Determine the [x, y] coordinate at the center of the cell enclosing the given text.  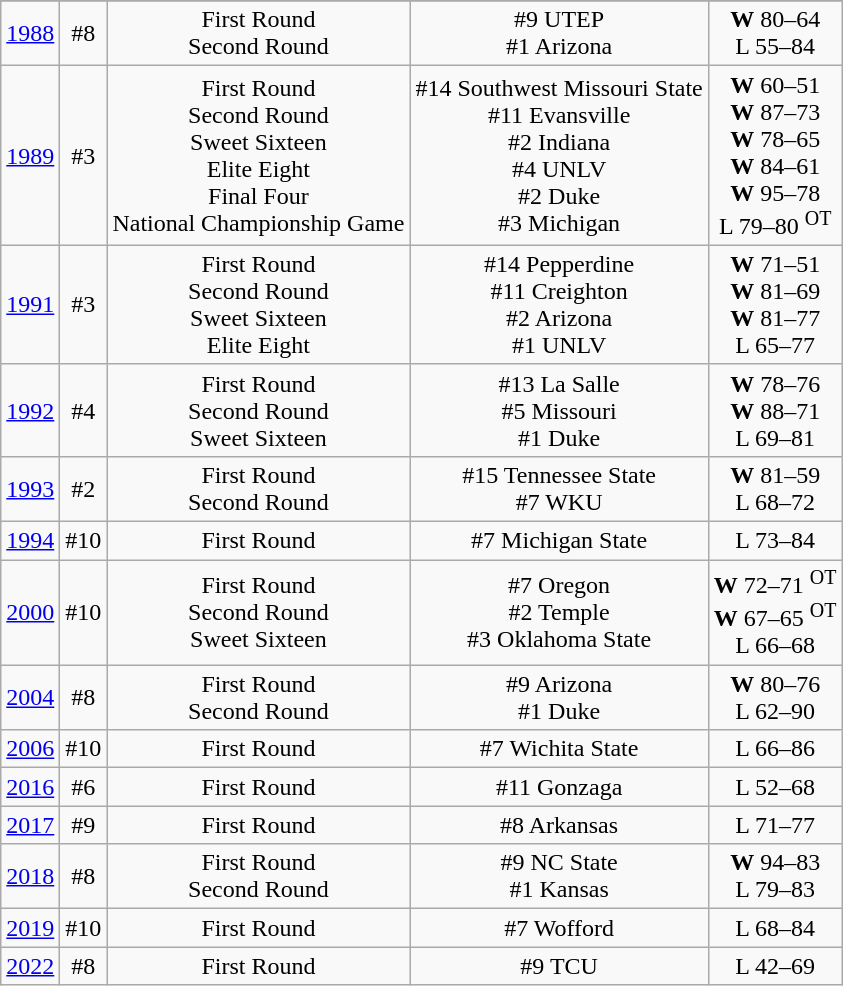
#9 UTEP#1 Arizona [559, 34]
2000 [30, 612]
L 68–84 [775, 928]
L 73–84 [775, 541]
L 71–77 [775, 825]
W 94–83L 79–83 [775, 876]
2022 [30, 966]
#15 Tennessee State#7 WKU [559, 488]
#8 Arkansas [559, 825]
W 60–51W 87–73W 78–65W 84–61W 95–78L 79–80 OT [775, 156]
2004 [30, 698]
#9 Arizona#1 Duke [559, 698]
#6 [84, 787]
#7 Oregon#2 Temple#3 Oklahoma State [559, 612]
2018 [30, 876]
2019 [30, 928]
1989 [30, 156]
#11 Gonzaga [559, 787]
W 81–59L 68–72 [775, 488]
#13 La Salle#5 Missouri#1 Duke [559, 410]
1993 [30, 488]
#4 [84, 410]
#7 Wichita State [559, 749]
W 78–76W 88–71L 69–81 [775, 410]
1991 [30, 304]
#14 Southwest Missouri State#11 Evansville#2 Indiana#4 UNLV#2 Duke#3 Michigan [559, 156]
#2 [84, 488]
First RoundSecond RoundSweet SixteenElite Eight [258, 304]
#9 [84, 825]
1992 [30, 410]
#7 Wofford [559, 928]
First RoundSecond RoundSweet SixteenElite EightFinal FourNational Championship Game [258, 156]
W 72–71 OTW 67–65 OTL 66–68 [775, 612]
2016 [30, 787]
L 52–68 [775, 787]
#9 TCU [559, 966]
#14 Pepperdine#11 Creighton#2 Arizona#1 UNLV [559, 304]
1988 [30, 34]
2006 [30, 749]
W 80–76L 62–90 [775, 698]
2017 [30, 825]
1994 [30, 541]
L 42–69 [775, 966]
#7 Michigan State [559, 541]
L 66–86 [775, 749]
W 71–51W 81–69W 81–77L 65–77 [775, 304]
W 80–64L 55–84 [775, 34]
#9 NC State #1 Kansas [559, 876]
